Pinpoint the cell where the given text exists, returning its [X, Y] midpoint coordinate. 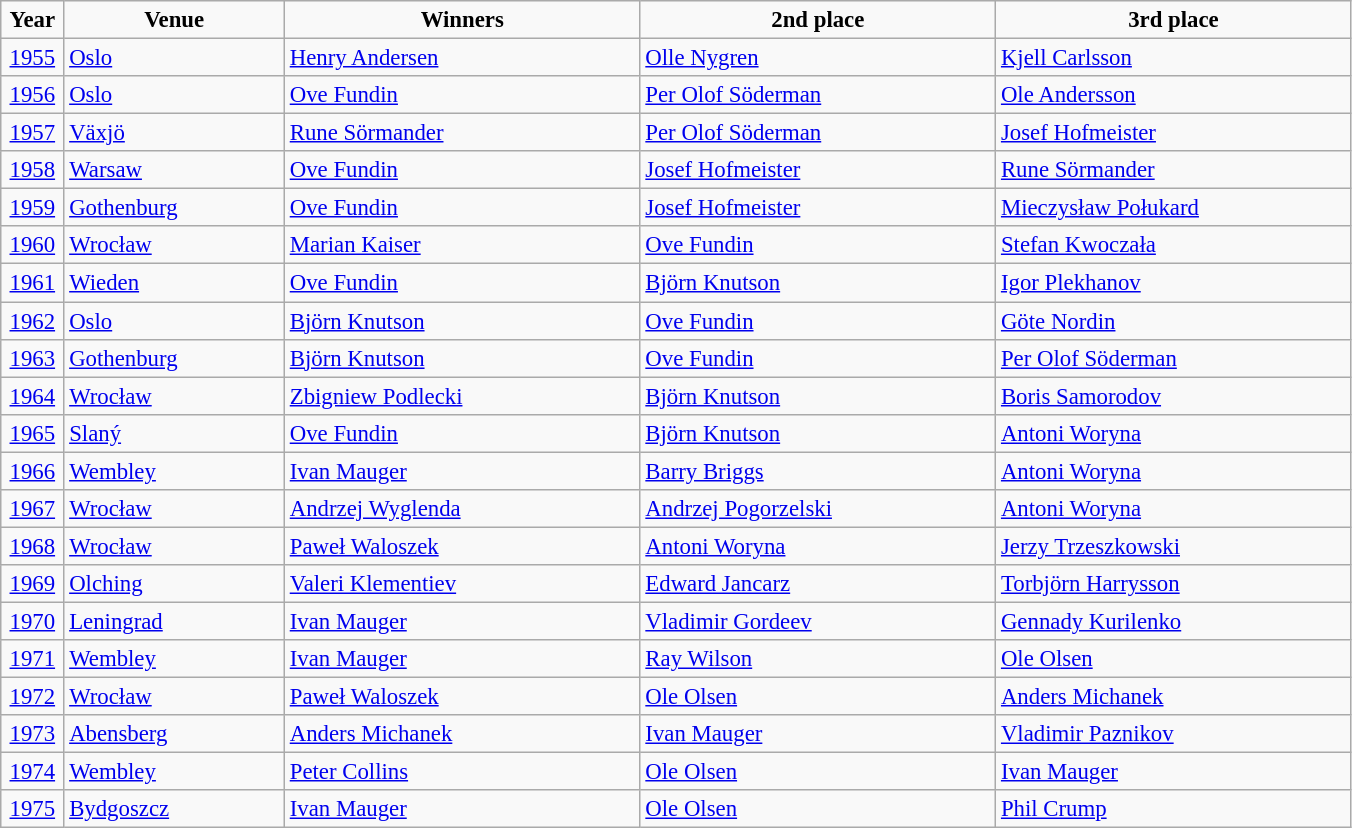
Växjö [174, 133]
Andrzej Wyglenda [462, 509]
1963 [32, 358]
1974 [32, 772]
1973 [32, 734]
1967 [32, 509]
Wieden [174, 283]
1956 [32, 95]
Ole Andersson [1174, 95]
Valeri Klementiev [462, 584]
1955 [32, 58]
1968 [32, 546]
1971 [32, 659]
Vladimir Gordeev [818, 621]
Boris Samorodov [1174, 396]
Igor Plekhanov [1174, 283]
1960 [32, 245]
Kjell Carlsson [1174, 58]
Warsaw [174, 170]
Bydgoszcz [174, 809]
1970 [32, 621]
2nd place [818, 20]
3rd place [1174, 20]
Phil Crump [1174, 809]
Gennady Kurilenko [1174, 621]
Winners [462, 20]
Stefan Kwoczała [1174, 245]
Venue [174, 20]
Göte Nordin [1174, 321]
Year [32, 20]
Leningrad [174, 621]
Peter Collins [462, 772]
Ray Wilson [818, 659]
1975 [32, 809]
Abensberg [174, 734]
Jerzy Trzeszkowski [1174, 546]
1972 [32, 697]
1964 [32, 396]
Mieczysław Połukard [1174, 208]
1958 [32, 170]
Marian Kaiser [462, 245]
1957 [32, 133]
Henry Andersen [462, 58]
Vladimir Paznikov [1174, 734]
Zbigniew Podlecki [462, 396]
Slaný [174, 433]
Andrzej Pogorzelski [818, 509]
Edward Jancarz [818, 584]
1959 [32, 208]
Torbjörn Harrysson [1174, 584]
1966 [32, 471]
1962 [32, 321]
Olching [174, 584]
1965 [32, 433]
1969 [32, 584]
Olle Nygren [818, 58]
1961 [32, 283]
Barry Briggs [818, 471]
